From the cell containing the given text, extract its center point as [X, Y] coordinate. 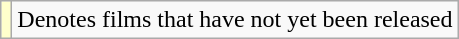
Denotes films that have not yet been released [235, 20]
